Capture the cell that displays the provided text and extract its [x, y] central coordinate. 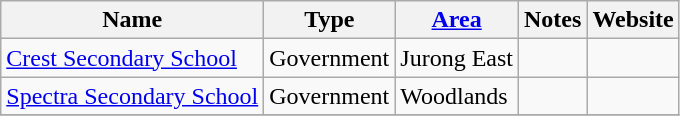
Type [330, 20]
Name [132, 20]
Jurong East [457, 58]
Notes [553, 20]
Area [457, 20]
Crest Secondary School [132, 58]
Spectra Secondary School [132, 96]
Woodlands [457, 96]
Website [633, 20]
